Provide the [x, y] coordinate of the cell's center where the given text is located.  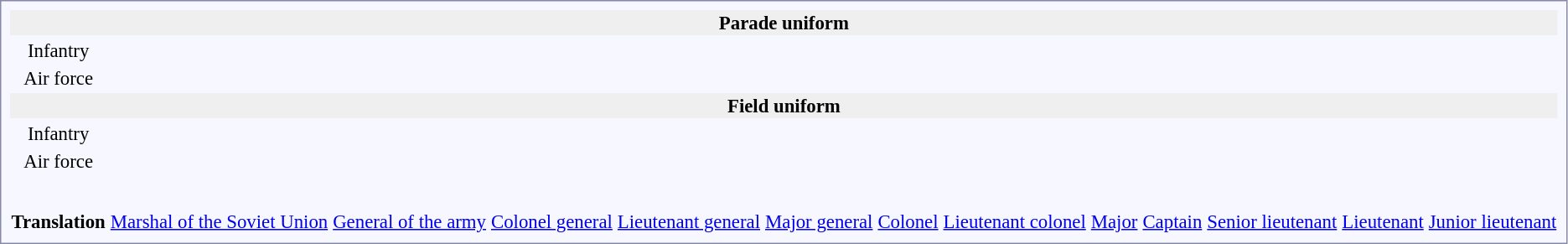
Lieutenant colonel [1014, 221]
Colonel [908, 221]
Lieutenant general [689, 221]
Major [1115, 221]
Junior lieutenant [1492, 221]
Field uniform [784, 106]
Senior lieutenant [1272, 221]
Lieutenant [1383, 221]
Marshal of the Soviet Union [219, 221]
Translation [59, 221]
Colonel general [551, 221]
General of the army [410, 221]
Major general [820, 221]
Captain [1172, 221]
Parade uniform [784, 23]
